Provide the (x, y) coordinate of the cell's center where the given text is located.  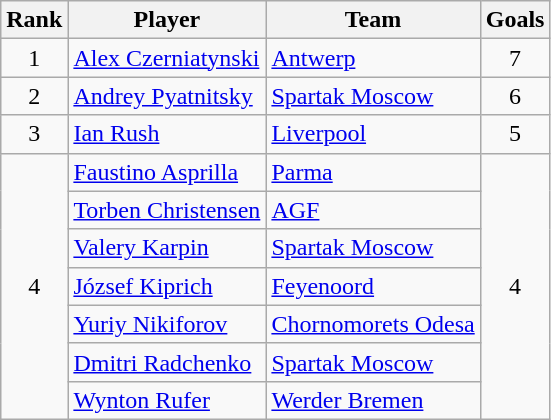
Ian Rush (167, 134)
Feyenoord (373, 286)
3 (34, 134)
Werder Bremen (373, 400)
Andrey Pyatnitsky (167, 96)
Antwerp (373, 58)
2 (34, 96)
Team (373, 20)
5 (515, 134)
Player (167, 20)
Torben Christensen (167, 210)
Valery Karpin (167, 248)
1 (34, 58)
Yuriy Nikiforov (167, 324)
Faustino Asprilla (167, 172)
Dmitri Radchenko (167, 362)
6 (515, 96)
Wynton Rufer (167, 400)
Goals (515, 20)
Rank (34, 20)
Liverpool (373, 134)
Chornomorets Odesa (373, 324)
József Kiprich (167, 286)
AGF (373, 210)
Alex Czerniatynski (167, 58)
7 (515, 58)
Parma (373, 172)
